Scan for the cell matching the given text and deliver its (x, y) coordinate at center. 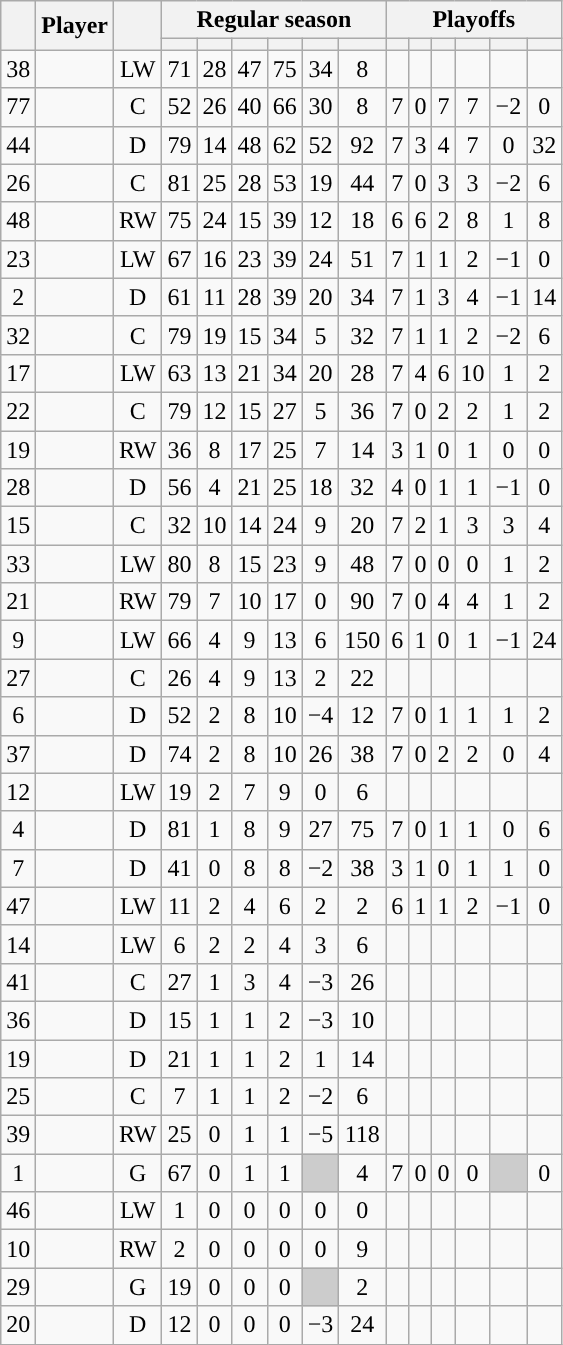
−4 (320, 716)
46 (18, 1211)
51 (362, 259)
40 (250, 107)
80 (180, 564)
92 (362, 145)
56 (180, 488)
61 (180, 297)
33 (18, 564)
−5 (320, 1135)
53 (284, 183)
16 (214, 259)
71 (180, 69)
62 (284, 145)
118 (362, 1135)
37 (18, 754)
150 (362, 640)
74 (180, 754)
30 (320, 107)
Playoffs (474, 20)
29 (18, 1287)
63 (180, 373)
Regular season (274, 20)
Player (75, 26)
77 (18, 107)
90 (362, 602)
